For the text-containing cell, return its midpoint in [X, Y] coordinate format. 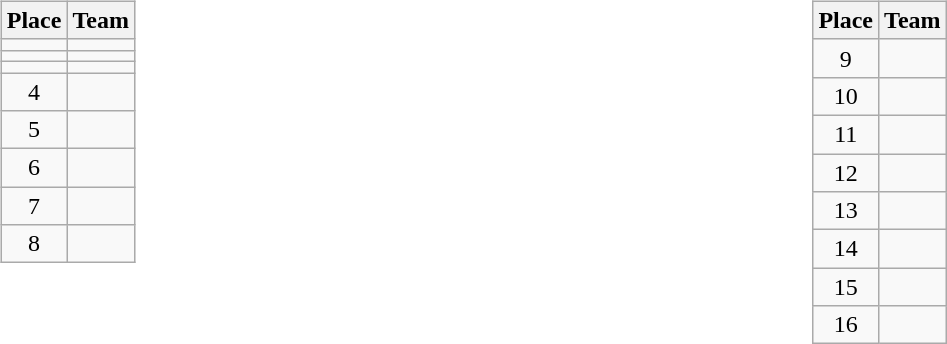
15 [846, 287]
7 [34, 206]
13 [846, 211]
6 [34, 168]
10 [846, 96]
4 [34, 91]
11 [846, 134]
16 [846, 325]
5 [34, 130]
12 [846, 173]
14 [846, 249]
9 [846, 58]
8 [34, 244]
